Return the [X, Y] coordinate for the center point of the cell that contains the specified text.  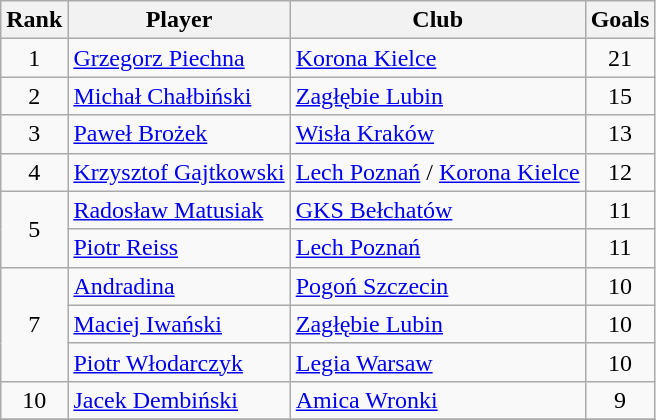
Amica Wronki [438, 400]
5 [34, 229]
13 [620, 134]
Michał Chałbiński [179, 96]
1 [34, 58]
Club [438, 20]
Wisła Kraków [438, 134]
Piotr Włodarczyk [179, 362]
15 [620, 96]
Legia Warsaw [438, 362]
GKS Bełchatów [438, 210]
Korona Kielce [438, 58]
2 [34, 96]
Goals [620, 20]
Piotr Reiss [179, 248]
3 [34, 134]
Andradina [179, 286]
Radosław Matusiak [179, 210]
7 [34, 324]
21 [620, 58]
Lech Poznań / Korona Kielce [438, 172]
4 [34, 172]
Paweł Brożek [179, 134]
Pogoń Szczecin [438, 286]
Jacek Dembiński [179, 400]
Lech Poznań [438, 248]
12 [620, 172]
Grzegorz Piechna [179, 58]
Maciej Iwański [179, 324]
Rank [34, 20]
Krzysztof Gajtkowski [179, 172]
Player [179, 20]
9 [620, 400]
